Find where the given text appears and provide that cell's center as [X, Y] coordinate. 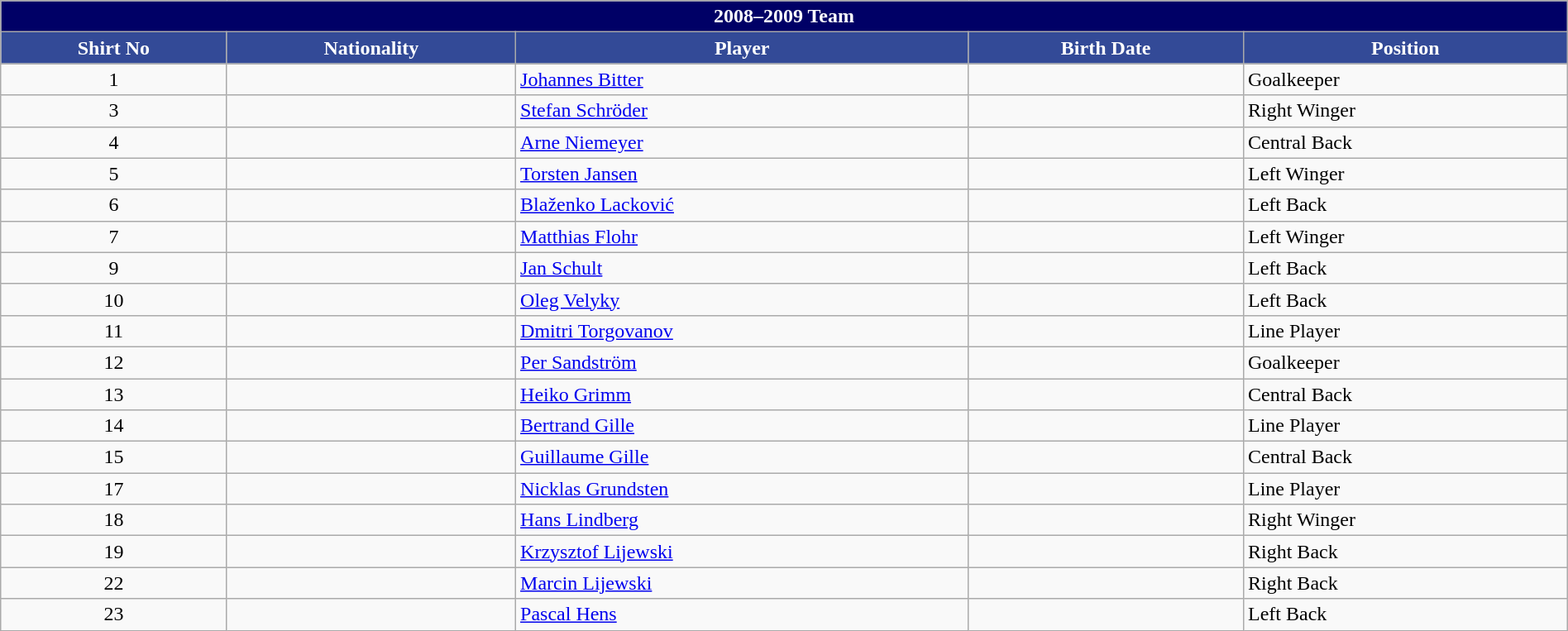
Torsten Jansen [743, 174]
Krzysztof Lijewski [743, 552]
3 [114, 111]
Johannes Bitter [743, 79]
12 [114, 362]
22 [114, 583]
10 [114, 299]
Marcin Lijewski [743, 583]
Dmitri Torgovanov [743, 331]
Nicklas Grundsten [743, 489]
15 [114, 457]
2008–2009 Team [784, 17]
Arne Niemeyer [743, 142]
Player [743, 48]
1 [114, 79]
Hans Lindberg [743, 520]
6 [114, 205]
11 [114, 331]
Heiko Grimm [743, 394]
Nationality [370, 48]
Matthias Flohr [743, 237]
Jan Schult [743, 268]
18 [114, 520]
Position [1405, 48]
4 [114, 142]
Stefan Schröder [743, 111]
23 [114, 614]
19 [114, 552]
Blaženko Lacković [743, 205]
17 [114, 489]
Pascal Hens [743, 614]
5 [114, 174]
14 [114, 426]
Per Sandström [743, 362]
Shirt No [114, 48]
Oleg Velyky [743, 299]
9 [114, 268]
Guillaume Gille [743, 457]
Birth Date [1107, 48]
7 [114, 237]
13 [114, 394]
Bertrand Gille [743, 426]
